For the text-containing cell, return its midpoint in [x, y] coordinate format. 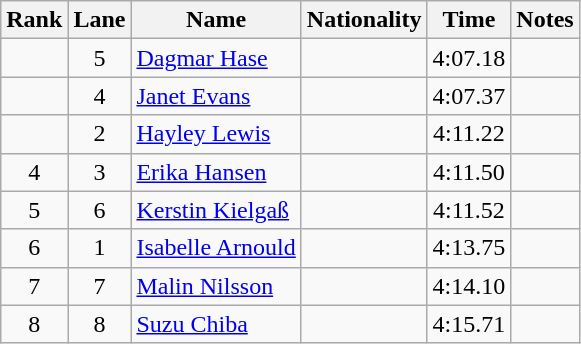
Notes [545, 20]
Time [469, 20]
4:13.75 [469, 248]
Hayley Lewis [216, 134]
Isabelle Arnould [216, 248]
Name [216, 20]
Rank [34, 20]
Kerstin Kielgaß [216, 210]
Suzu Chiba [216, 324]
Janet Evans [216, 96]
4:11.52 [469, 210]
3 [100, 172]
Lane [100, 20]
4:07.18 [469, 58]
Nationality [364, 20]
1 [100, 248]
4:07.37 [469, 96]
Dagmar Hase [216, 58]
4:11.50 [469, 172]
4:15.71 [469, 324]
Erika Hansen [216, 172]
2 [100, 134]
Malin Nilsson [216, 286]
4:14.10 [469, 286]
4:11.22 [469, 134]
